Output the [X, Y] coordinate of the center of the cell containing the given text.  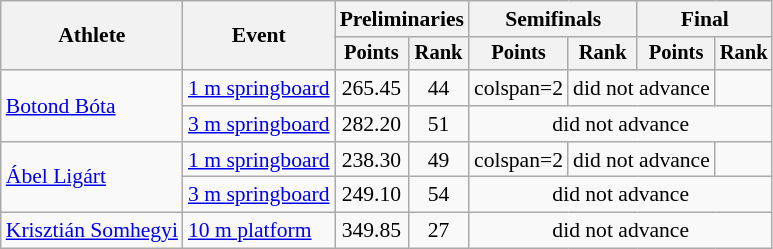
238.30 [372, 160]
Ábel Ligárt [92, 178]
44 [438, 88]
51 [438, 124]
Athlete [92, 36]
Final [704, 19]
27 [438, 231]
49 [438, 160]
265.45 [372, 88]
Event [259, 36]
Botond Bóta [92, 106]
Krisztián Somhegyi [92, 231]
249.10 [372, 195]
Preliminaries [402, 19]
Semifinals [553, 19]
54 [438, 195]
10 m platform [259, 231]
282.20 [372, 124]
349.85 [372, 231]
